Detect which cell encompasses the target text, then output its [X, Y] center coordinate. 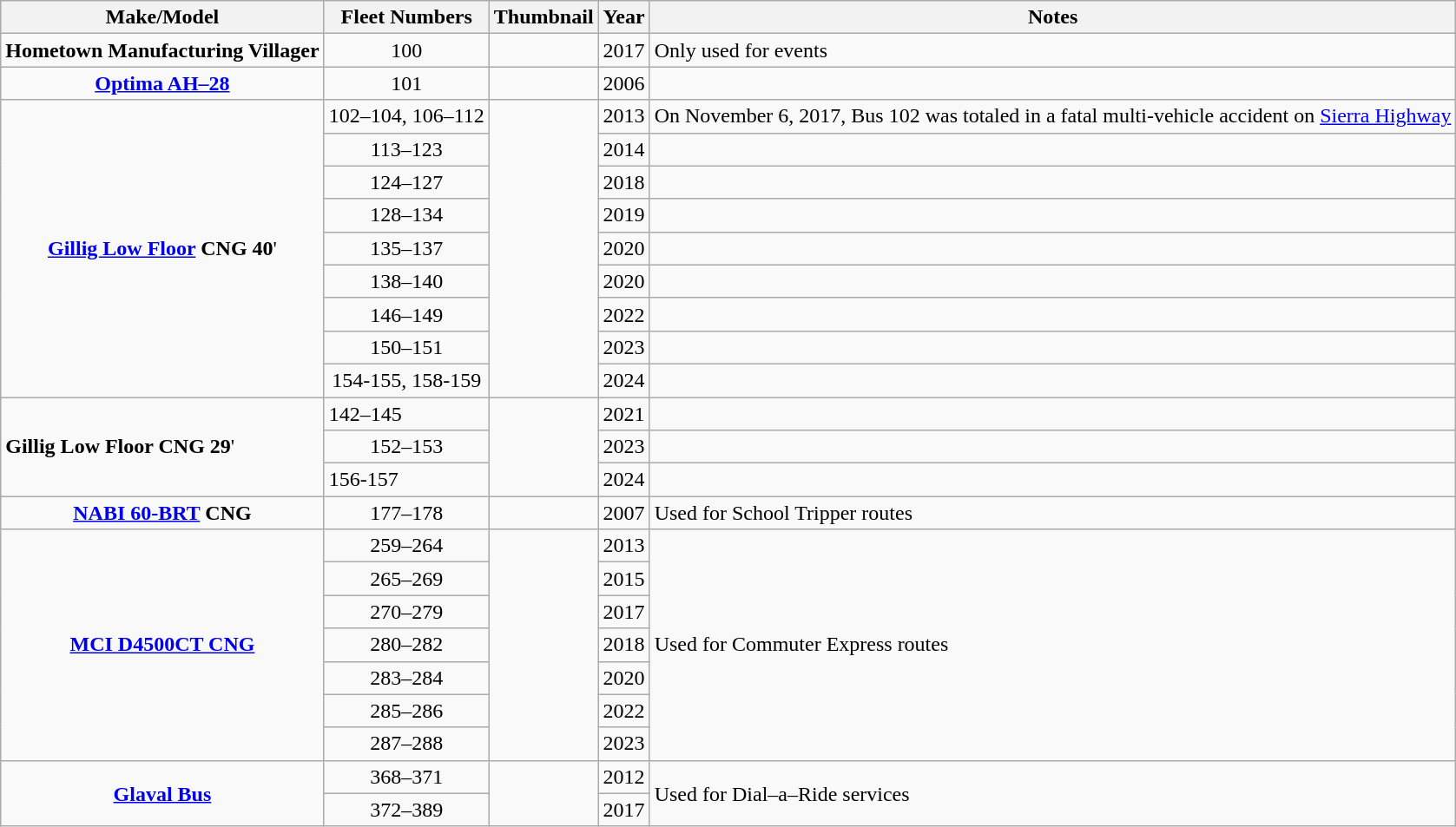
280–282 [406, 645]
Notes [1052, 17]
265–269 [406, 579]
NABI 60-BRT CNG [162, 513]
372–389 [406, 810]
100 [406, 50]
259–264 [406, 546]
2015 [623, 579]
146–149 [406, 314]
Thumbnail [544, 17]
Gillig Low Floor CNG 29' [162, 447]
Used for Commuter Express routes [1052, 645]
MCI D4500CT CNG [162, 645]
177–178 [406, 513]
Make/Model [162, 17]
Hometown Manufacturing Villager [162, 50]
2007 [623, 513]
2019 [623, 215]
Fleet Numbers [406, 17]
2012 [623, 777]
156-157 [406, 480]
On November 6, 2017, Bus 102 was totaled in a fatal multi-vehicle accident on Sierra Highway [1052, 116]
283–284 [406, 678]
154-155, 158-159 [406, 380]
287–288 [406, 744]
Used for Dial–a–Ride services [1052, 793]
2014 [623, 149]
128–134 [406, 215]
Glaval Bus [162, 793]
285–286 [406, 711]
Gillig Low Floor CNG 40' [162, 248]
102–104, 106–112 [406, 116]
150–151 [406, 347]
152–153 [406, 447]
124–127 [406, 182]
101 [406, 83]
270–279 [406, 612]
Only used for events [1052, 50]
Year [623, 17]
Optima AH–28 [162, 83]
113–123 [406, 149]
368–371 [406, 777]
2006 [623, 83]
Used for School Tripper routes [1052, 513]
142–145 [406, 414]
2021 [623, 414]
135–137 [406, 248]
138–140 [406, 281]
